Pinpoint the cell where the given text exists, returning its [x, y] midpoint coordinate. 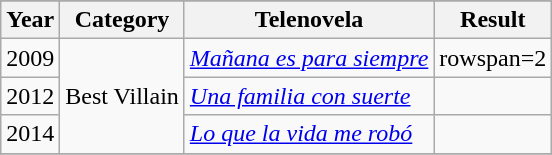
Year [30, 20]
Best Villain [122, 96]
Category [122, 20]
Mañana es para siempre [308, 58]
rowspan=2 [493, 58]
2014 [30, 134]
2012 [30, 96]
Result [493, 20]
Una familia con suerte [308, 96]
2009 [30, 58]
Lo que la vida me robó [308, 134]
Telenovela [308, 20]
